Output the [x, y] coordinate of the center of the cell containing the given text.  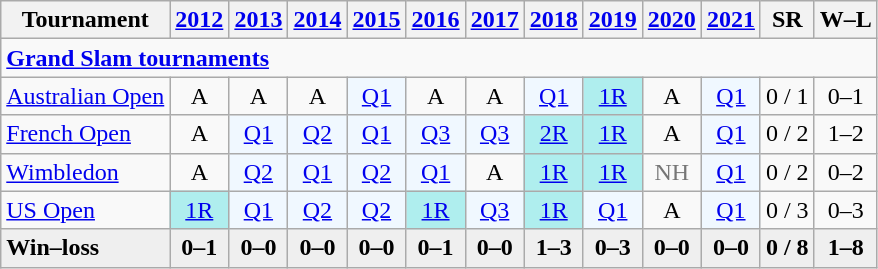
2016 [436, 20]
1–2 [846, 134]
2014 [318, 20]
2015 [376, 20]
0 / 1 [787, 96]
2019 [612, 20]
W–L [846, 20]
1–3 [554, 248]
0 / 3 [787, 210]
2018 [554, 20]
2012 [200, 20]
1–8 [846, 248]
2017 [494, 20]
Wimbledon [86, 172]
Australian Open [86, 96]
NH [672, 172]
2R [554, 134]
Win–loss [86, 248]
SR [787, 20]
French Open [86, 134]
2020 [672, 20]
Tournament [86, 20]
2013 [258, 20]
0–2 [846, 172]
Grand Slam tournaments [439, 58]
US Open [86, 210]
2021 [730, 20]
0 / 8 [787, 248]
